Determine the (x, y) coordinate at the center of the cell enclosing the given text.  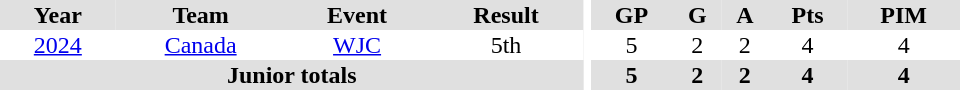
Junior totals (292, 75)
Event (358, 15)
Team (201, 15)
Pts (808, 15)
5th (506, 45)
WJC (358, 45)
Canada (201, 45)
PIM (904, 15)
A (745, 15)
2024 (58, 45)
GP (631, 15)
G (698, 15)
Result (506, 15)
Year (58, 15)
